Locate the cell with the specified text and output its [x, y] center coordinate. 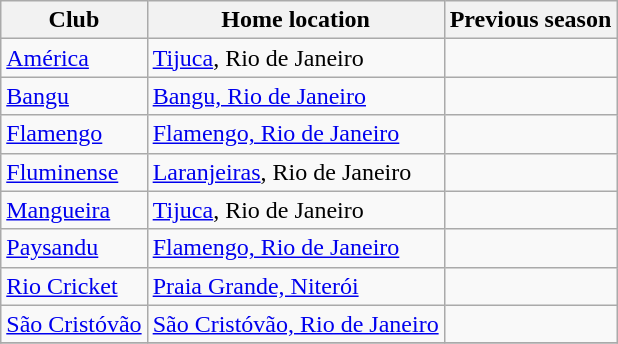
Paysandu [74, 248]
Club [74, 20]
Bangu [74, 96]
Flamengo [74, 134]
Home location [296, 20]
Mangueira [74, 210]
Praia Grande, Niterói [296, 286]
Rio Cricket [74, 286]
São Cristóvão [74, 324]
Previous season [530, 20]
Bangu, Rio de Janeiro [296, 96]
Fluminense [74, 172]
São Cristóvão, Rio de Janeiro [296, 324]
Laranjeiras, Rio de Janeiro [296, 172]
América [74, 58]
